For the text-containing cell, return its midpoint in (X, Y) coordinate format. 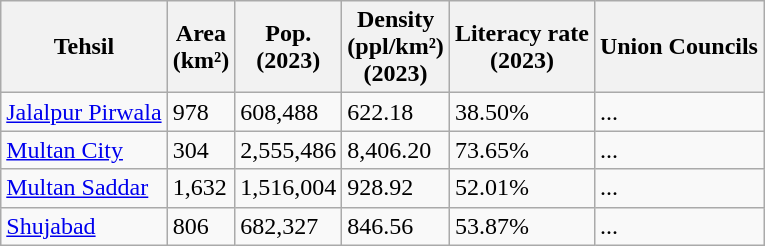
682,327 (288, 226)
Tehsil (84, 47)
53.87% (522, 226)
1,516,004 (288, 188)
Density(ppl/km²)(2023) (396, 47)
928.92 (396, 188)
Literacy rate(2023) (522, 47)
608,488 (288, 112)
8,406.20 (396, 150)
Jalalpur Pirwala (84, 112)
Area(km²) (201, 47)
Union Councils (678, 47)
846.56 (396, 226)
52.01% (522, 188)
806 (201, 226)
978 (201, 112)
2,555,486 (288, 150)
Pop.(2023) (288, 47)
1,632 (201, 188)
Shujabad (84, 226)
Multan Saddar (84, 188)
Multan City (84, 150)
38.50% (522, 112)
622.18 (396, 112)
73.65% (522, 150)
304 (201, 150)
